Pinpoint the cell where the given text exists, returning its [x, y] midpoint coordinate. 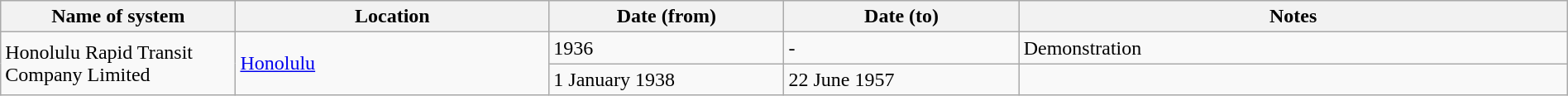
- [901, 48]
Honolulu [392, 64]
22 June 1957 [901, 79]
1 January 1938 [667, 79]
Location [392, 17]
Demonstration [1293, 48]
1936 [667, 48]
Date (from) [667, 17]
Notes [1293, 17]
Honolulu Rapid Transit Company Limited [118, 64]
Date (to) [901, 17]
Name of system [118, 17]
